Scan for the cell matching the given text and deliver its [x, y] coordinate at center. 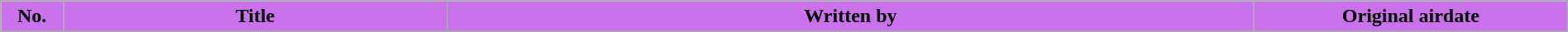
Original airdate [1411, 16]
Title [256, 16]
Written by [850, 16]
No. [32, 16]
